Extract the [X, Y] coordinate from the center of the cell holding the provided text.  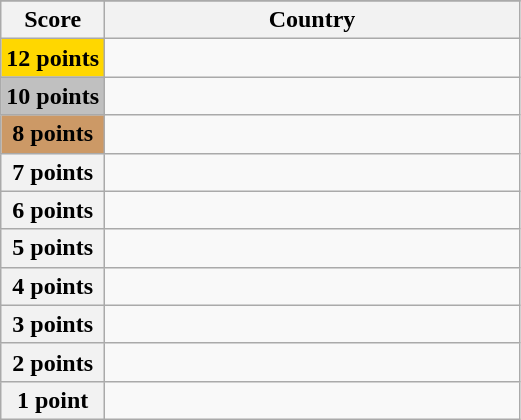
Country [312, 20]
2 points [53, 362]
7 points [53, 172]
6 points [53, 210]
8 points [53, 134]
Score [53, 20]
12 points [53, 58]
10 points [53, 96]
3 points [53, 324]
1 point [53, 400]
5 points [53, 248]
4 points [53, 286]
